From the cell containing the given text, extract its center point as [x, y] coordinate. 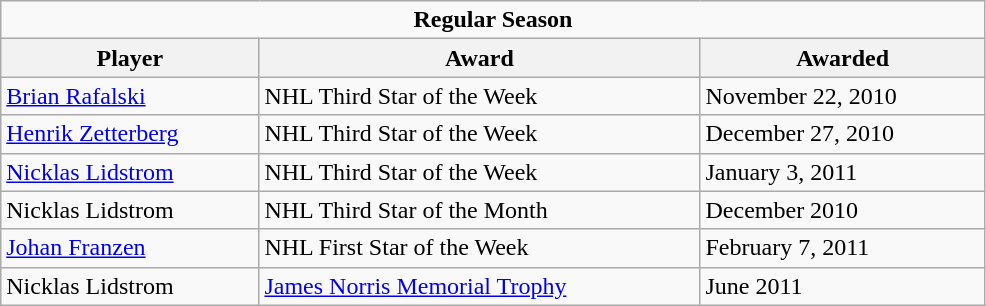
Award [480, 58]
Awarded [842, 58]
January 3, 2011 [842, 172]
Henrik Zetterberg [130, 134]
James Norris Memorial Trophy [480, 286]
June 2011 [842, 286]
NHL First Star of the Week [480, 248]
Player [130, 58]
NHL Third Star of the Month [480, 210]
February 7, 2011 [842, 248]
December 27, 2010 [842, 134]
November 22, 2010 [842, 96]
Brian Rafalski [130, 96]
Regular Season [493, 20]
December 2010 [842, 210]
Johan Franzen [130, 248]
